Identify which cell holds the provided text, then report its [x, y] central coordinate. 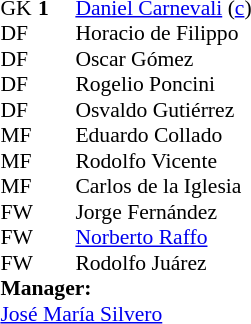
Carlos de la Iglesia [163, 187]
Rodolfo Juárez [163, 263]
Eduardo Collado [163, 135]
Rodolfo Vicente [163, 161]
Manager: [126, 289]
Jorge Fernández [163, 212]
Oscar Gómez [163, 59]
Horacio de Filippo [163, 33]
Rogelio Poncini [163, 85]
Osvaldo Gutiérrez [163, 110]
Norberto Raffo [163, 237]
